For the text-containing cell, return its midpoint in (X, Y) coordinate format. 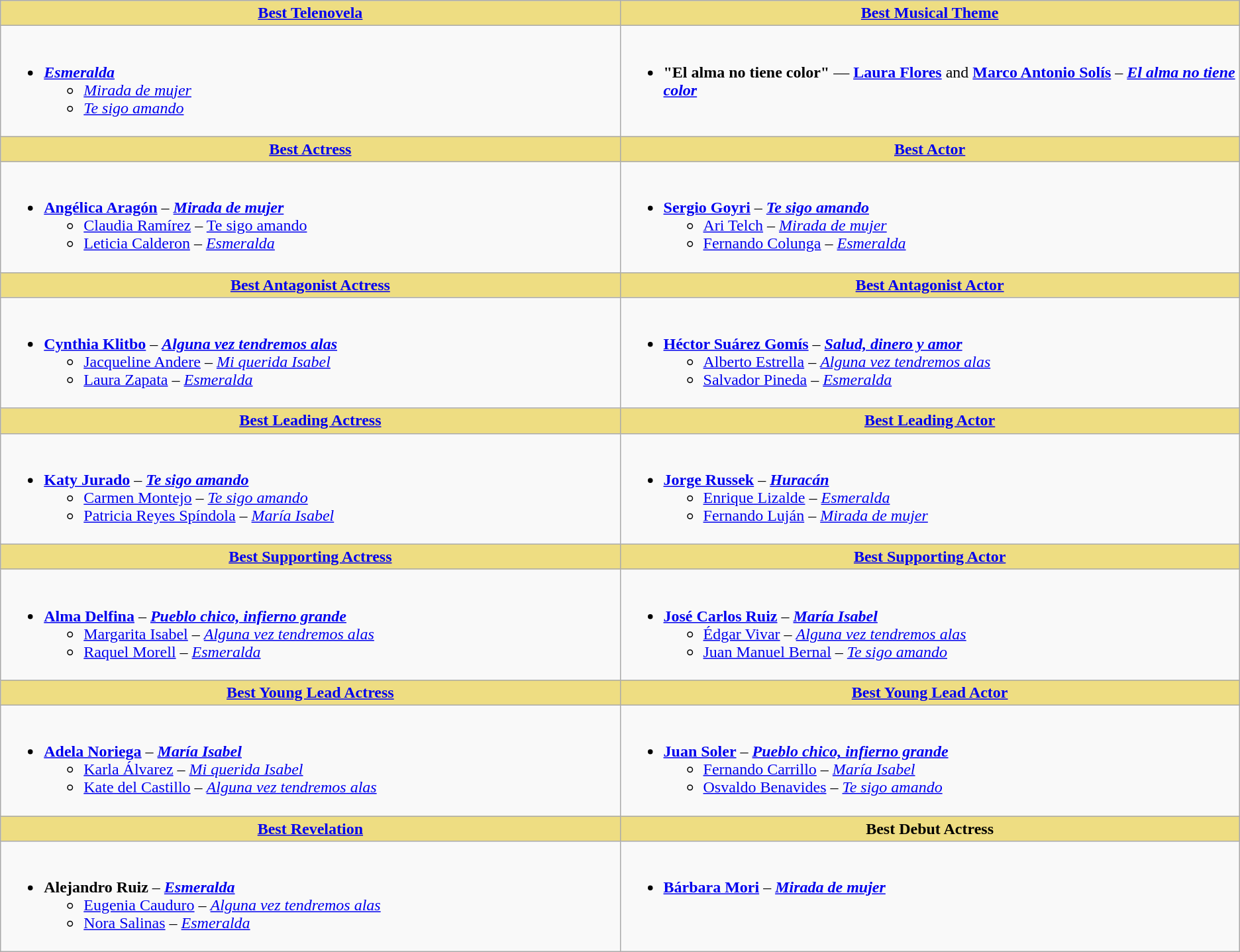
Sergio Goyri – Te sigo amandoAri Telch – Mirada de mujerFernando Colunga – Esmeralda (930, 217)
Cynthia Klitbo – Alguna vez tendremos alasJacqueline Andere – Mi querida IsabelLaura Zapata – Esmeralda (310, 352)
Best Supporting Actor (930, 556)
Angélica Aragón – Mirada de mujerClaudia Ramírez – Te sigo amandoLeticia Calderon – Esmeralda (310, 217)
Best Antagonist Actor (930, 285)
Best Young Lead Actress (310, 692)
Best Actress (310, 149)
Adela Noriega – María IsabelKarla Álvarez – Mi querida IsabelKate del Castillo – Alguna vez tendremos alas (310, 761)
Best Leading Actor (930, 421)
"El alma no tiene color" — Laura Flores and Marco Antonio Solís – El alma no tiene color (930, 81)
Best Debut Actress (930, 829)
Bárbara Mori – Mirada de mujer (930, 897)
EsmeraldaMirada de mujerTe sigo amando (310, 81)
Alejandro Ruiz – EsmeraldaEugenia Cauduro – Alguna vez tendremos alasNora Salinas – Esmeralda (310, 897)
Alma Delfina – Pueblo chico, infierno grandeMargarita Isabel – Alguna vez tendremos alasRaquel Morell – Esmeralda (310, 624)
Héctor Suárez Gomís – Salud, dinero y amorAlberto Estrella – Alguna vez tendremos alasSalvador Pineda – Esmeralda (930, 352)
Best Telenovela (310, 13)
Best Revelation (310, 829)
Best Antagonist Actress (310, 285)
Best Young Lead Actor (930, 692)
Juan Soler – Pueblo chico, infierno grandeFernando Carrillo – María IsabelOsvaldo Benavides – Te sigo amando (930, 761)
Best Leading Actress (310, 421)
Jorge Russek – HuracánEnrique Lizalde – EsmeraldaFernando Luján – Mirada de mujer (930, 489)
José Carlos Ruiz – María IsabelÉdgar Vivar – Alguna vez tendremos alasJuan Manuel Bernal – Te sigo amando (930, 624)
Katy Jurado – Te sigo amandoCarmen Montejo – Te sigo amandoPatricia Reyes Spíndola – María Isabel (310, 489)
Best Musical Theme (930, 13)
Best Supporting Actress (310, 556)
Best Actor (930, 149)
